Pinpoint the cell where the given text exists, returning its (x, y) midpoint coordinate. 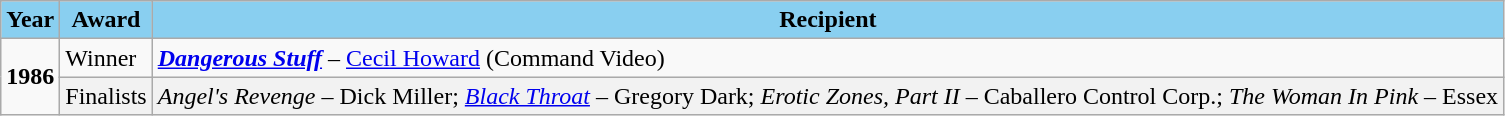
1986 (30, 77)
Recipient (828, 20)
Angel's Revenge – Dick Miller; Black Throat – Gregory Dark; Erotic Zones, Part II – Caballero Control Corp.; The Woman In Pink – Essex (828, 96)
Dangerous Stuff – Cecil Howard (Command Video) (828, 58)
Finalists (106, 96)
Year (30, 20)
Winner (106, 58)
Award (106, 20)
